Locate the cell with the specified text and output its (X, Y) center coordinate. 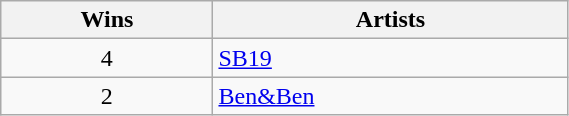
4 (107, 58)
2 (107, 96)
Artists (390, 20)
Wins (107, 20)
SB19 (390, 58)
Ben&Ben (390, 96)
